Output the [x, y] coordinate of the center of the cell containing the given text.  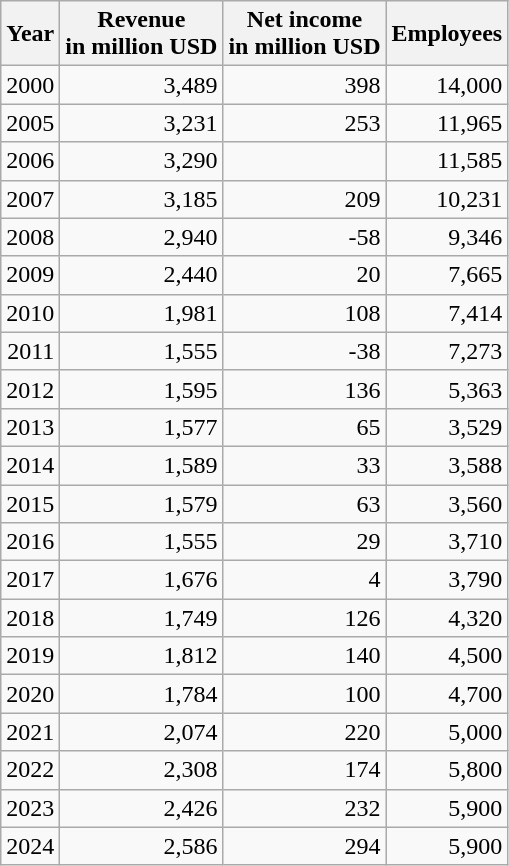
5,363 [447, 389]
2009 [30, 275]
1,676 [142, 580]
2010 [30, 313]
20 [304, 275]
3,790 [447, 580]
-38 [304, 351]
33 [304, 465]
294 [304, 846]
136 [304, 389]
2000 [30, 85]
2023 [30, 808]
2020 [30, 694]
4,500 [447, 656]
2005 [30, 123]
2013 [30, 427]
3,231 [142, 123]
108 [304, 313]
2017 [30, 580]
100 [304, 694]
2021 [30, 732]
29 [304, 542]
Employees [447, 34]
2012 [30, 389]
4,320 [447, 618]
3,560 [447, 503]
3,489 [142, 85]
2007 [30, 199]
Net incomein million USD [304, 34]
209 [304, 199]
3,710 [447, 542]
7,273 [447, 351]
126 [304, 618]
2,426 [142, 808]
2011 [30, 351]
3,529 [447, 427]
1,589 [142, 465]
14,000 [447, 85]
1,812 [142, 656]
3,185 [142, 199]
63 [304, 503]
2008 [30, 237]
232 [304, 808]
2024 [30, 846]
7,665 [447, 275]
2,440 [142, 275]
1,577 [142, 427]
1,784 [142, 694]
9,346 [447, 237]
3,290 [142, 161]
65 [304, 427]
11,965 [447, 123]
220 [304, 732]
7,414 [447, 313]
253 [304, 123]
2,074 [142, 732]
174 [304, 770]
5,000 [447, 732]
2016 [30, 542]
2015 [30, 503]
10,231 [447, 199]
2014 [30, 465]
11,585 [447, 161]
-58 [304, 237]
2,586 [142, 846]
4 [304, 580]
1,749 [142, 618]
2022 [30, 770]
140 [304, 656]
2,308 [142, 770]
Year [30, 34]
2006 [30, 161]
398 [304, 85]
3,588 [447, 465]
2,940 [142, 237]
1,579 [142, 503]
1,981 [142, 313]
5,800 [447, 770]
Revenuein million USD [142, 34]
1,595 [142, 389]
2018 [30, 618]
4,700 [447, 694]
2019 [30, 656]
